Pinpoint the cell where the given text exists, returning its [X, Y] midpoint coordinate. 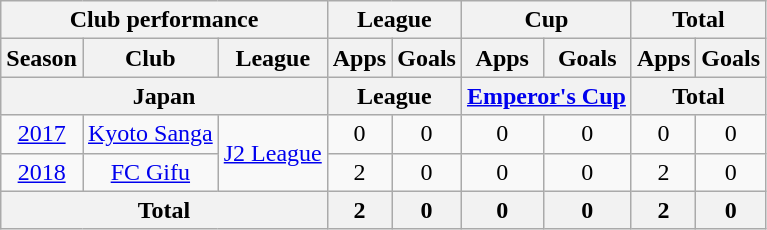
2017 [42, 134]
FC Gifu [150, 172]
J2 League [272, 153]
Club [150, 58]
Season [42, 58]
Japan [164, 96]
Club performance [164, 20]
Emperor's Cup [546, 96]
Cup [546, 20]
Kyoto Sanga [150, 134]
2018 [42, 172]
